Output the (x, y) coordinate of the center of the cell containing the given text.  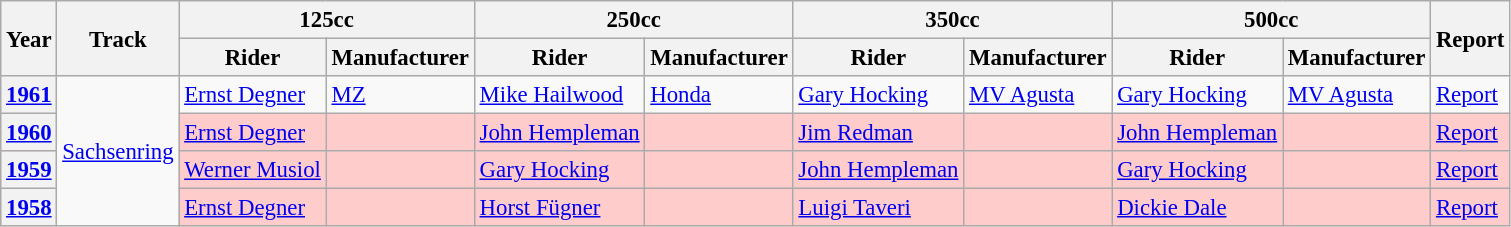
1961 (29, 95)
Mike Hailwood (560, 95)
1959 (29, 170)
1958 (29, 208)
Track (118, 38)
Horst Fügner (560, 208)
250cc (634, 20)
125cc (326, 20)
350cc (952, 20)
Jim Redman (878, 133)
MZ (400, 95)
Dickie Dale (1198, 208)
Honda (719, 95)
1960 (29, 133)
Sachsenring (118, 151)
Luigi Taveri (878, 208)
500cc (1272, 20)
Year (29, 38)
Werner Musiol (252, 170)
